Provide the (X, Y) coordinate of the cell's center where the given text is located.  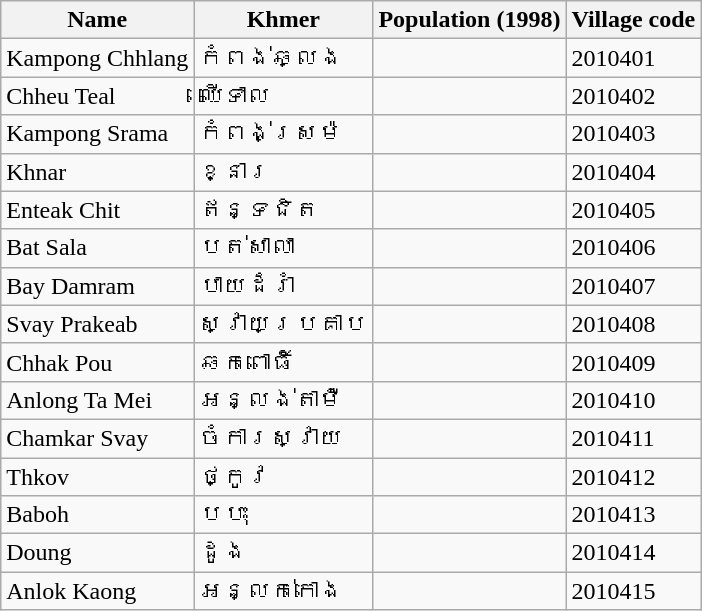
2010410 (634, 400)
2010409 (634, 362)
Anlok Kaong (98, 591)
បត់សាលា (284, 248)
2010408 (634, 324)
អន្លង់តាម៉ី (284, 400)
អន្លក់កោង (284, 591)
ចំការស្វាយ (284, 438)
Baboh (98, 515)
កំពង់ស្រម៉ (284, 134)
Chhak Pou (98, 362)
2010402 (634, 96)
Village code (634, 20)
2010415 (634, 591)
ខ្នារ (284, 172)
2010413 (634, 515)
បបុះ (284, 515)
2010404 (634, 172)
Bay Damram (98, 286)
2010403 (634, 134)
កំពង់ឆ្លង (284, 58)
2010406 (634, 248)
បាយដំរាំ (284, 286)
Khmer (284, 20)
2010411 (634, 438)
ឈើទាល (284, 96)
Enteak Chit (98, 210)
Doung (98, 553)
Population (1998) (470, 20)
2010407 (634, 286)
2010412 (634, 477)
2010414 (634, 553)
ស្វាយប្រគាប (284, 324)
Kampong Srama (98, 134)
Kampong Chhlang (98, 58)
Chamkar Svay (98, 438)
Thkov (98, 477)
Svay Prakeab (98, 324)
Chheu Teal (98, 96)
ថ្កូវ (284, 477)
ឆកពោធិ៍ (284, 362)
2010401 (634, 58)
ដូង (284, 553)
Khnar (98, 172)
Anlong Ta Mei (98, 400)
Bat Sala (98, 248)
2010405 (634, 210)
ឥន្ទជិត (284, 210)
Name (98, 20)
